Find where the given text appears and provide that cell's center as (X, Y) coordinate. 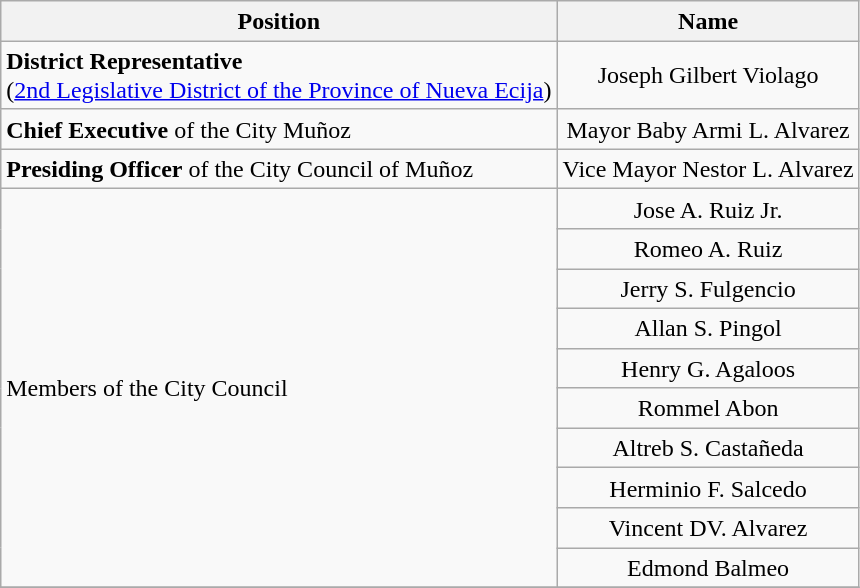
Members of the City Council (279, 388)
Chief Executive of the City Muñoz (279, 129)
Jose A. Ruiz Jr. (708, 209)
Joseph Gilbert Violago (708, 76)
Romeo A. Ruiz (708, 249)
Mayor Baby Armi L. Alvarez (708, 129)
Edmond Balmeo (708, 568)
Presiding Officer of the City Council of Muñoz (279, 169)
Position (279, 21)
Name (708, 21)
Vice Mayor Nestor L. Alvarez (708, 169)
District Representative(2nd Legislative District of the Province of Nueva Ecija) (279, 76)
Altreb S. Castañeda (708, 448)
Jerry S. Fulgencio (708, 289)
Allan S. Pingol (708, 328)
Vincent DV. Alvarez (708, 528)
Herminio F. Salcedo (708, 488)
Rommel Abon (708, 408)
Henry G. Agaloos (708, 368)
